Determine the [x, y] coordinate at the center of the cell enclosing the given text.  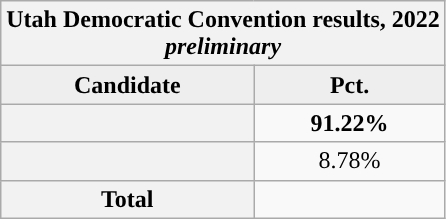
Candidate [128, 85]
91.22% [350, 123]
Total [128, 199]
Utah Democratic Convention results, 2022preliminary [224, 34]
8.78% [350, 161]
Pct. [350, 85]
